Determine the (x, y) coordinate at the center of the cell enclosing the given text.  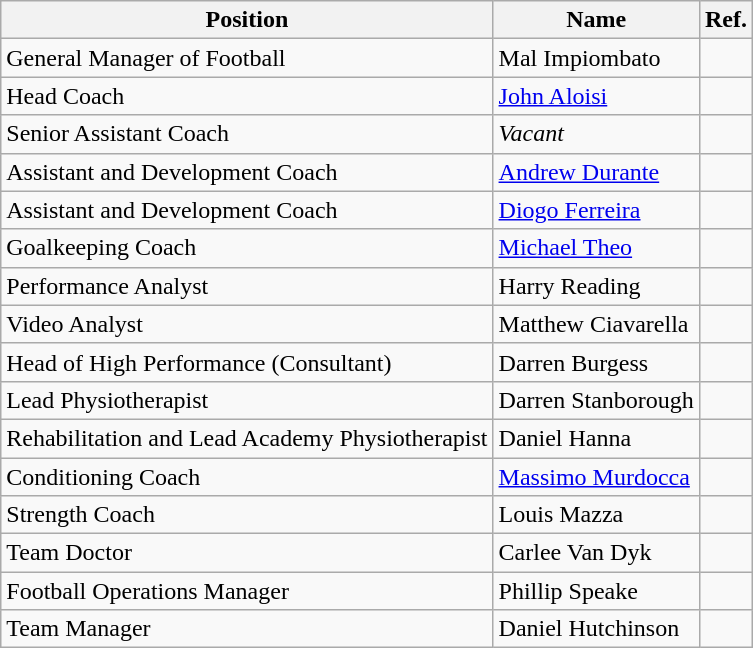
Daniel Hutchinson (596, 629)
Harry Reading (596, 286)
Vacant (596, 134)
Michael Theo (596, 248)
Strength Coach (247, 515)
Daniel Hanna (596, 438)
Senior Assistant Coach (247, 134)
Rehabilitation and Lead Academy Physiotherapist (247, 438)
Team Doctor (247, 553)
Diogo Ferreira (596, 210)
Louis Mazza (596, 515)
General Manager of Football (247, 58)
Darren Stanborough (596, 400)
Name (596, 20)
Andrew Durante (596, 172)
Phillip Speake (596, 591)
Football Operations Manager (247, 591)
Head of High Performance (Consultant) (247, 362)
Video Analyst (247, 324)
Carlee Van Dyk (596, 553)
Mal Impiombato (596, 58)
Darren Burgess (596, 362)
Lead Physiotherapist (247, 400)
Goalkeeping Coach (247, 248)
Matthew Ciavarella (596, 324)
Position (247, 20)
Head Coach (247, 96)
Massimo Murdocca (596, 477)
Ref. (726, 20)
Performance Analyst (247, 286)
Team Manager (247, 629)
Conditioning Coach (247, 477)
John Aloisi (596, 96)
